Find where the given text appears and provide that cell's center as [X, Y] coordinate. 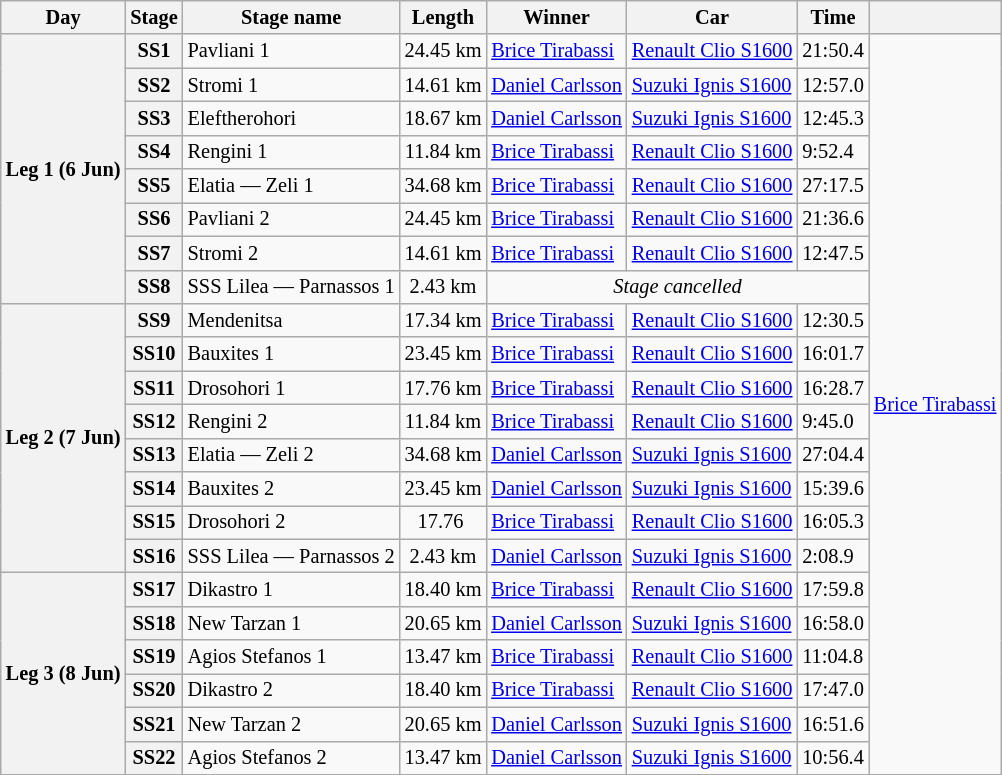
SS7 [154, 253]
9:45.0 [832, 421]
SS19 [154, 657]
SS13 [154, 455]
15:39.6 [832, 489]
Leg 1 (6 Jun) [64, 168]
12:47.5 [832, 253]
Time [832, 17]
SS15 [154, 522]
11:04.8 [832, 657]
Elatia — Zeli 2 [292, 455]
Winner [556, 17]
Eleftherohori [292, 118]
Agios Stefanos 1 [292, 657]
21:50.4 [832, 51]
SS3 [154, 118]
SS10 [154, 354]
SS20 [154, 690]
SSS Lilea — Parnassos 1 [292, 287]
Stage [154, 17]
21:36.6 [832, 219]
Dikastro 1 [292, 589]
SS11 [154, 388]
SS21 [154, 724]
SS14 [154, 489]
Pavliani 2 [292, 219]
Rengini 2 [292, 421]
16:28.7 [832, 388]
SS18 [154, 623]
27:04.4 [832, 455]
Rengini 1 [292, 152]
Stromi 1 [292, 85]
SS5 [154, 186]
Agios Stefanos 2 [292, 758]
Bauxites 2 [292, 489]
Car [712, 17]
16:58.0 [832, 623]
Bauxites 1 [292, 354]
Stromi 2 [292, 253]
Length [444, 17]
Drosohori 1 [292, 388]
16:05.3 [832, 522]
SS17 [154, 589]
Stage name [292, 17]
SS12 [154, 421]
18.67 km [444, 118]
Stage cancelled [677, 287]
New Tarzan 2 [292, 724]
SS8 [154, 287]
Day [64, 17]
Drosohori 2 [292, 522]
Leg 3 (8 Jun) [64, 673]
SSS Lilea — Parnassos 2 [292, 556]
SS9 [154, 320]
9:52.4 [832, 152]
Elatia — Zeli 1 [292, 186]
12:30.5 [832, 320]
New Tarzan 1 [292, 623]
17:47.0 [832, 690]
Pavliani 1 [292, 51]
17.76 km [444, 388]
Leg 2 (7 Jun) [64, 438]
10:56.4 [832, 758]
SS6 [154, 219]
16:01.7 [832, 354]
SS1 [154, 51]
17:59.8 [832, 589]
17.76 [444, 522]
12:57.0 [832, 85]
27:17.5 [832, 186]
Dikastro 2 [292, 690]
SS2 [154, 85]
17.34 km [444, 320]
SS22 [154, 758]
Mendenitsa [292, 320]
SS16 [154, 556]
16:51.6 [832, 724]
SS4 [154, 152]
12:45.3 [832, 118]
2:08.9 [832, 556]
